For the text-containing cell, return its midpoint in [X, Y] coordinate format. 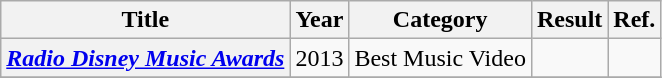
2013 [320, 58]
Best Music Video [440, 58]
Year [320, 20]
Title [146, 20]
Result [569, 20]
Ref. [634, 20]
Radio Disney Music Awards [146, 58]
Category [440, 20]
